Output the (x, y) coordinate of the center of the cell containing the given text.  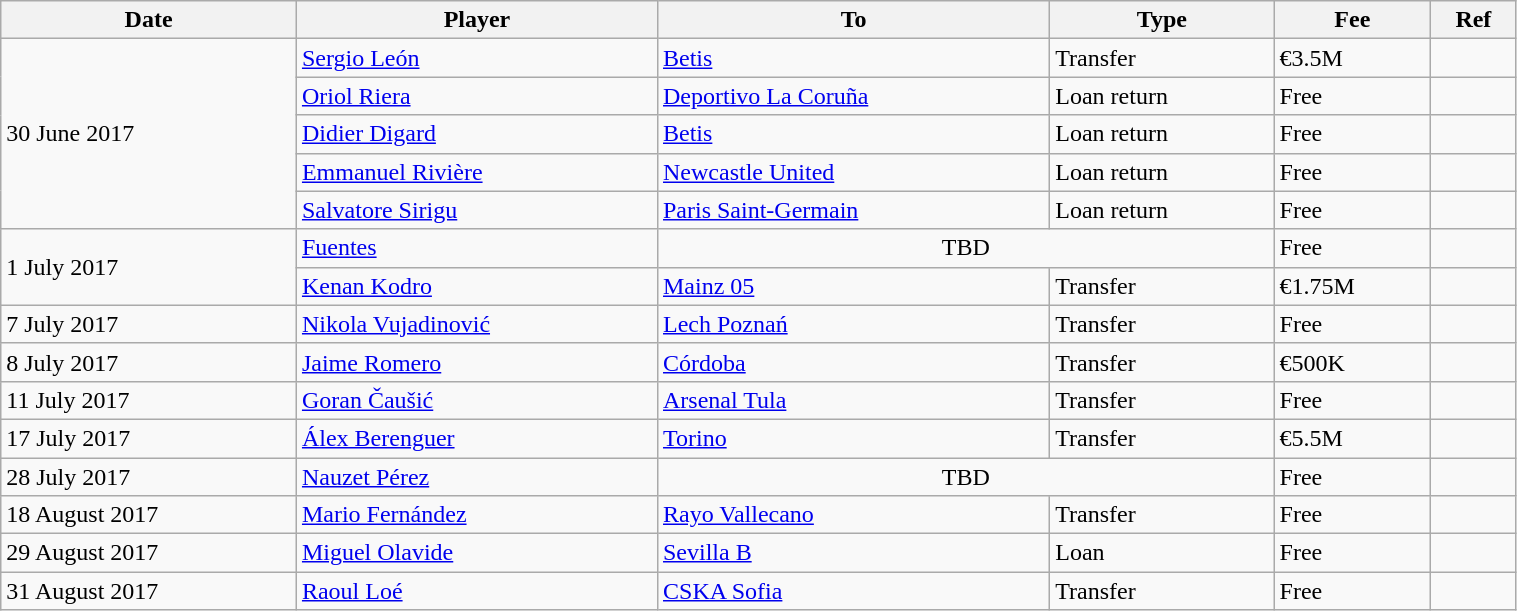
Player (476, 20)
1 July 2017 (149, 267)
18 August 2017 (149, 515)
Type (1162, 20)
Sergio León (476, 58)
Mainz 05 (853, 286)
Jaime Romero (476, 362)
Mario Fernández (476, 515)
Lech Poznań (853, 324)
Loan (1162, 553)
Torino (853, 438)
Miguel Olavide (476, 553)
€3.5M (1352, 58)
€1.75M (1352, 286)
30 June 2017 (149, 134)
Deportivo La Coruña (853, 96)
29 August 2017 (149, 553)
Date (149, 20)
€5.5M (1352, 438)
€500K (1352, 362)
Córdoba (853, 362)
Emmanuel Rivière (476, 172)
Rayo Vallecano (853, 515)
To (853, 20)
Kenan Kodro (476, 286)
Ref (1474, 20)
Didier Digard (476, 134)
Fuentes (476, 248)
Nauzet Pérez (476, 477)
17 July 2017 (149, 438)
11 July 2017 (149, 400)
Arsenal Tula (853, 400)
Goran Čaušić (476, 400)
Raoul Loé (476, 591)
Salvatore Sirigu (476, 210)
31 August 2017 (149, 591)
Oriol Riera (476, 96)
Paris Saint-Germain (853, 210)
Newcastle United (853, 172)
Álex Berenguer (476, 438)
Nikola Vujadinović (476, 324)
Sevilla B (853, 553)
28 July 2017 (149, 477)
8 July 2017 (149, 362)
7 July 2017 (149, 324)
Fee (1352, 20)
CSKA Sofia (853, 591)
